Detect which cell encompasses the target text, then output its [x, y] center coordinate. 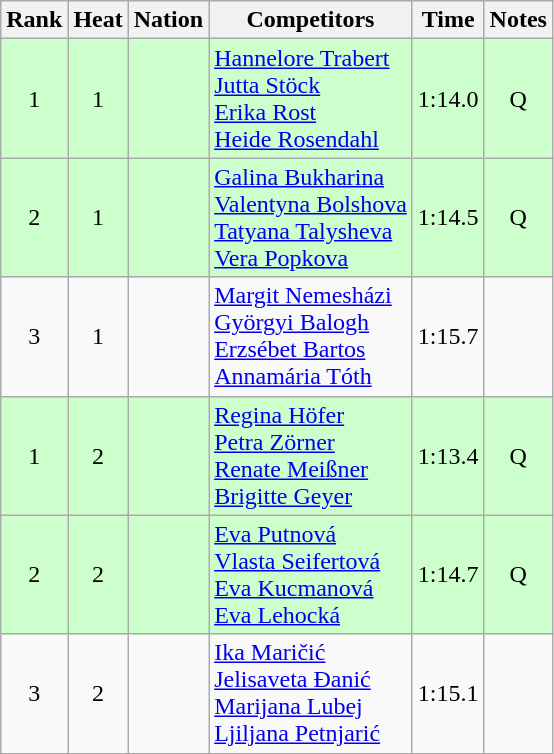
1:14.5 [448, 218]
Notes [518, 20]
Ika MaričićJelisaveta ĐanićMarijana LubejLjiljana Petnjarić [311, 694]
Time [448, 20]
1:14.0 [448, 98]
Margit NemesháziGyörgyi BaloghErzsébet BartosAnnamária Tóth [311, 336]
Rank [34, 20]
Competitors [311, 20]
1:13.4 [448, 456]
Nation [168, 20]
Hannelore TrabertJutta StöckErika RostHeide Rosendahl [311, 98]
Eva PutnováVlasta SeifertováEva KucmanováEva Lehocká [311, 574]
Galina BukharinaValentyna BolshovaTatyana TalyshevaVera Popkova [311, 218]
Regina HöferPetra ZörnerRenate MeißnerBrigitte Geyer [311, 456]
Heat [98, 20]
1:15.1 [448, 694]
1:14.7 [448, 574]
1:15.7 [448, 336]
